Determine the [x, y] coordinate at the center of the cell enclosing the given text.  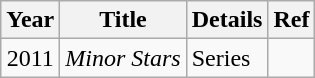
Details [227, 20]
Minor Stars [123, 58]
Ref [292, 20]
Series [227, 58]
Title [123, 20]
2011 [30, 58]
Year [30, 20]
